Locate the cell with the specified text and output its (x, y) center coordinate. 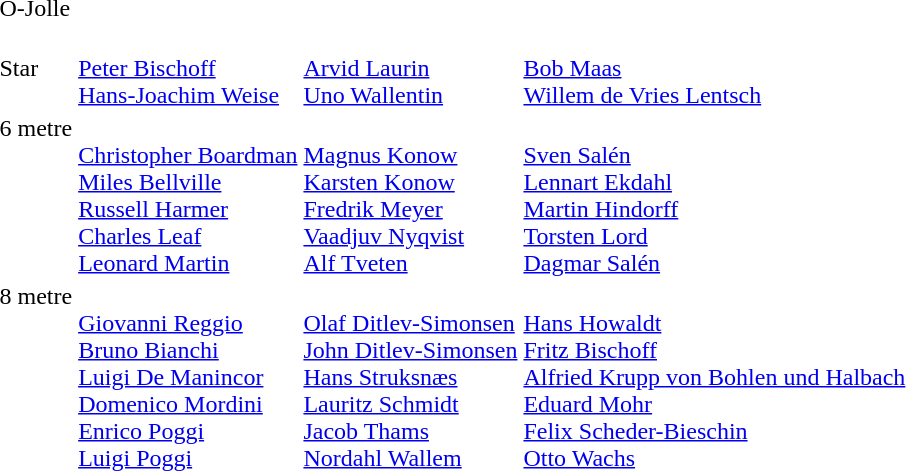
Arvid LaurinUno Wallentin (410, 68)
Christopher BoardmanMiles BellvilleRussell HarmerCharles LeafLeonard Martin (188, 196)
Magnus KonowKarsten KonowFredrik MeyerVaadjuv NyqvistAlf Tveten (410, 196)
Peter BischoffHans-Joachim Weise (188, 68)
